From the cell containing the given text, extract its center point as (x, y) coordinate. 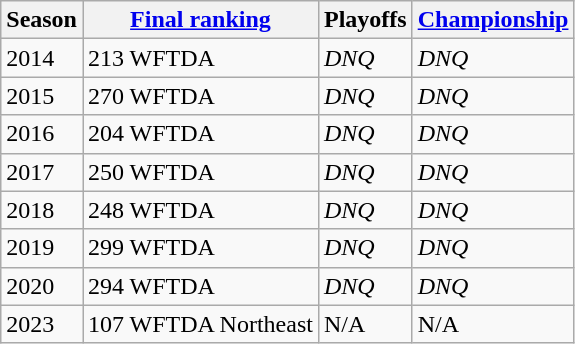
2015 (42, 96)
Championship (493, 20)
299 WFTDA (200, 248)
204 WFTDA (200, 134)
2019 (42, 248)
107 WFTDA Northeast (200, 324)
294 WFTDA (200, 286)
2018 (42, 210)
Final ranking (200, 20)
250 WFTDA (200, 172)
213 WFTDA (200, 58)
270 WFTDA (200, 96)
Season (42, 20)
Playoffs (365, 20)
248 WFTDA (200, 210)
2023 (42, 324)
2014 (42, 58)
2016 (42, 134)
2020 (42, 286)
2017 (42, 172)
